Search for the cell housing the specified text and yield its (X, Y) center coordinate. 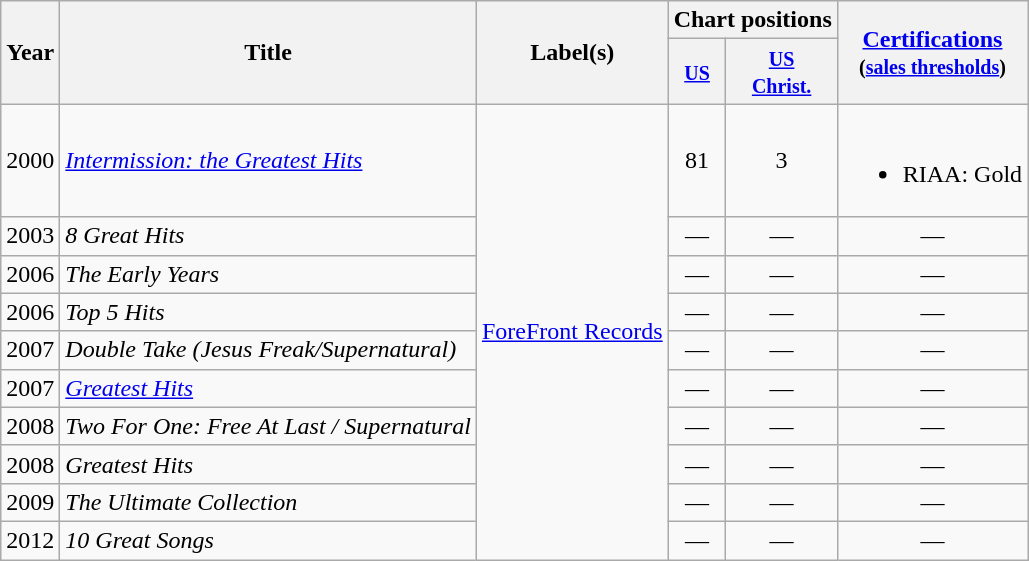
Double Take (Jesus Freak/Supernatural) (268, 350)
The Ultimate Collection (268, 502)
Label(s) (572, 52)
3 (782, 160)
81 (697, 160)
8 Great Hits (268, 236)
Certifications(sales thresholds) (932, 52)
RIAA: Gold (932, 160)
2009 (30, 502)
Top 5 Hits (268, 312)
USChrist. (782, 72)
2000 (30, 160)
ForeFront Records (572, 332)
Title (268, 52)
Year (30, 52)
Chart positions (752, 20)
10 Great Songs (268, 540)
2012 (30, 540)
2003 (30, 236)
The Early Years (268, 274)
Intermission: the Greatest Hits (268, 160)
Two For One: Free At Last / Supernatural (268, 426)
US (697, 72)
